Determine the (X, Y) coordinate at the center of the cell enclosing the given text.  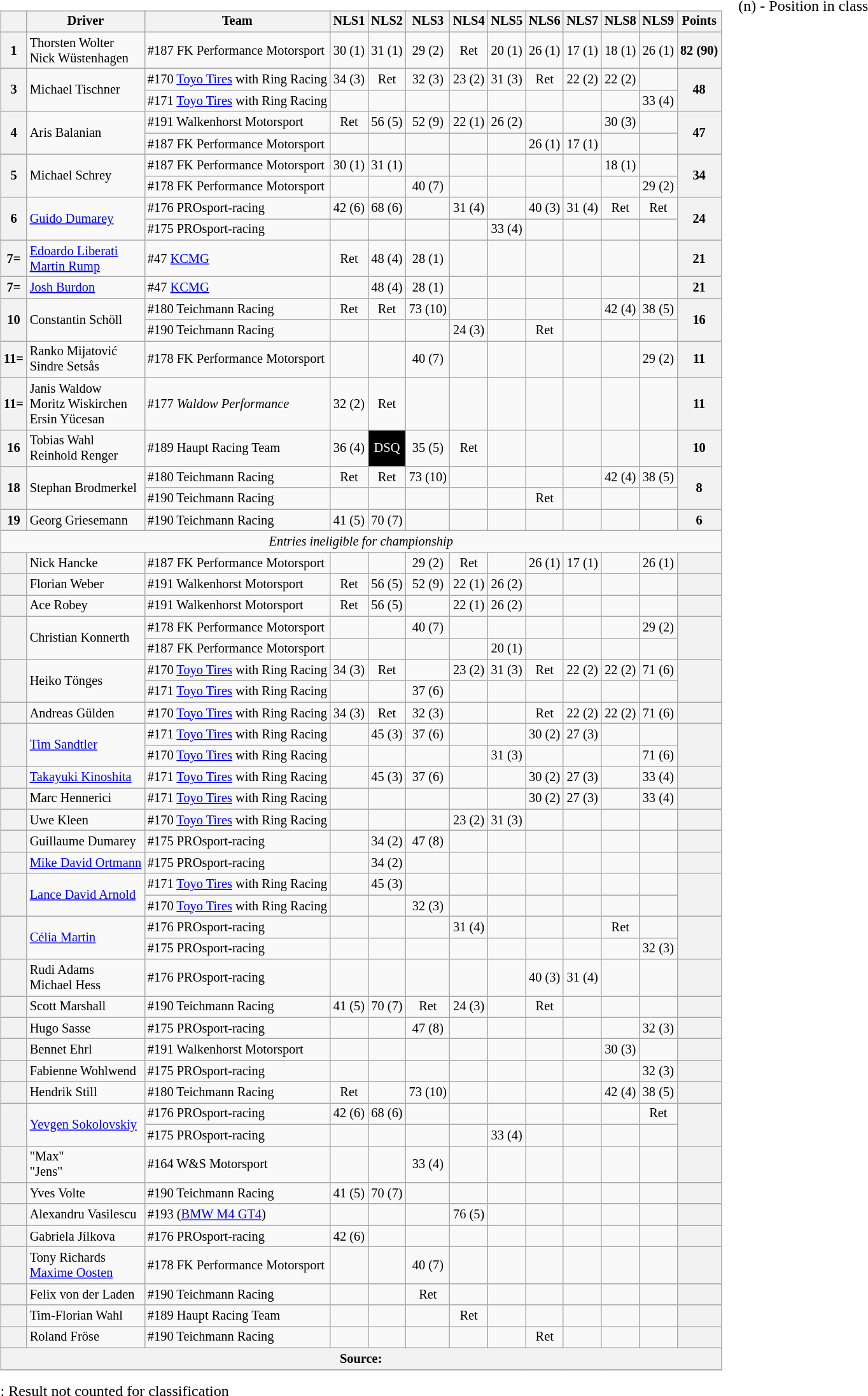
Janis Waldow Moritz Wiskirchen Ersin Yücesan (85, 404)
NLS2 (387, 22)
NLS3 (428, 22)
Lance David Arnold (85, 895)
32 (2) (349, 404)
Stephan Brodmerkel (85, 488)
Driver (85, 22)
34 (699, 176)
19 (14, 520)
NLS5 (507, 22)
Edoardo Liberati Martin Rump (85, 258)
82 (90) (699, 50)
Yevgen Sokolovskiy (85, 1124)
3 (14, 90)
Constantin Schöll (85, 320)
Gabriela Jílkova (85, 1236)
8 (699, 488)
DSQ (387, 448)
Josh Burdon (85, 288)
NLS9 (659, 22)
Felix von der Laden (85, 1294)
48 (699, 90)
Thorsten Wolter Nick Wüstenhagen (85, 50)
NLS1 (349, 22)
Andreas Gülden (85, 713)
Hendrik Still (85, 1092)
Heiko Tönges (85, 681)
Célia Martin (85, 938)
Marc Hennerici (85, 799)
Christian Konnerth (85, 638)
5 (14, 176)
Team (237, 22)
Takayuki Kinoshita (85, 777)
Tim-Florian Wahl (85, 1316)
Guido Dumarey (85, 219)
Florian Weber (85, 584)
Points (699, 22)
Fabienne Wohlwend (85, 1071)
Nick Hancke (85, 563)
Ranko Mijatović Sindre Setsås (85, 360)
Tim Sandtler (85, 745)
"Max" "Jens" (85, 1164)
Guillaume Dumarey (85, 842)
#164 W&S Motorsport (237, 1164)
Bennet Ehrl (85, 1050)
Georg Griesemann (85, 520)
Roland Fröse (85, 1337)
#177 Waldow Performance (237, 404)
NLS8 (620, 22)
Ace Robey (85, 606)
NLS7 (582, 22)
47 (699, 132)
Entries ineligible for championship (361, 542)
NLS6 (545, 22)
Aris Balanian (85, 132)
24 (699, 219)
36 (4) (349, 448)
Tobias Wahl Reinhold Renger (85, 448)
35 (5) (428, 448)
1 (14, 50)
Yves Volte (85, 1194)
76 (5) (469, 1215)
Mike David Ortmann (85, 863)
Rudi Adams Michael Hess (85, 978)
Uwe Kleen (85, 820)
Michael Tischner (85, 90)
#193 (BMW M4 GT4) (237, 1215)
18 (14, 488)
Source: (361, 1358)
Michael Schrey (85, 176)
Tony Richards Maxime Oosten (85, 1266)
NLS4 (469, 22)
Hugo Sasse (85, 1028)
Scott Marshall (85, 1007)
4 (14, 132)
Alexandru Vasilescu (85, 1215)
